Search for the cell housing the specified text and yield its [x, y] center coordinate. 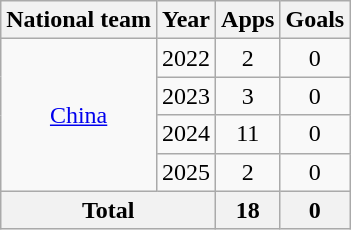
National team [79, 20]
2025 [186, 172]
2024 [186, 134]
Goals [315, 20]
Apps [248, 20]
2023 [186, 96]
18 [248, 210]
11 [248, 134]
China [79, 115]
Year [186, 20]
3 [248, 96]
Total [108, 210]
2022 [186, 58]
